Search for the cell housing the specified text and yield its (x, y) center coordinate. 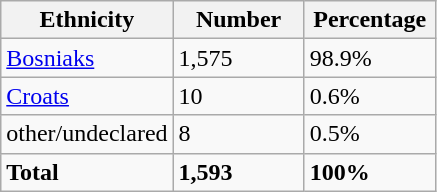
Bosniaks (87, 58)
100% (370, 172)
Croats (87, 96)
Percentage (370, 20)
0.6% (370, 96)
98.9% (370, 58)
other/undeclared (87, 134)
Total (87, 172)
1,575 (238, 58)
Ethnicity (87, 20)
1,593 (238, 172)
0.5% (370, 134)
10 (238, 96)
Number (238, 20)
8 (238, 134)
